Search for the cell housing the specified text and yield its [x, y] center coordinate. 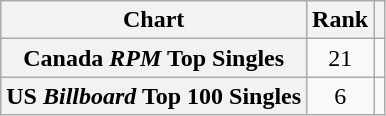
Canada RPM Top Singles [154, 58]
21 [340, 58]
6 [340, 96]
US Billboard Top 100 Singles [154, 96]
Chart [154, 20]
Rank [340, 20]
